Return (x, y) of the center of cell containing provided text 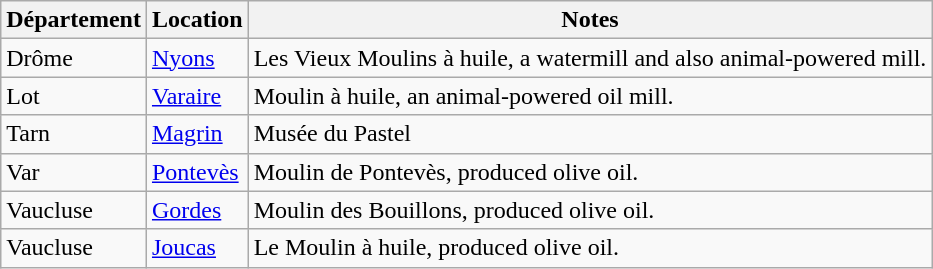
Le Moulin à huile, produced olive oil. (590, 248)
Moulin de Pontevès, produced olive oil. (590, 172)
Magrin (197, 134)
Tarn (74, 134)
Notes (590, 20)
Varaire (197, 96)
Location (197, 20)
Gordes (197, 210)
Drôme (74, 58)
Les Vieux Moulins à huile, a watermill and also animal-powered mill. (590, 58)
Moulin des Bouillons, produced olive oil. (590, 210)
Moulin à huile, an animal-powered oil mill. (590, 96)
Pontevès (197, 172)
Nyons (197, 58)
Lot (74, 96)
Musée du Pastel (590, 134)
Joucas (197, 248)
Département (74, 20)
Var (74, 172)
